From the cell containing the given text, extract its center point as [x, y] coordinate. 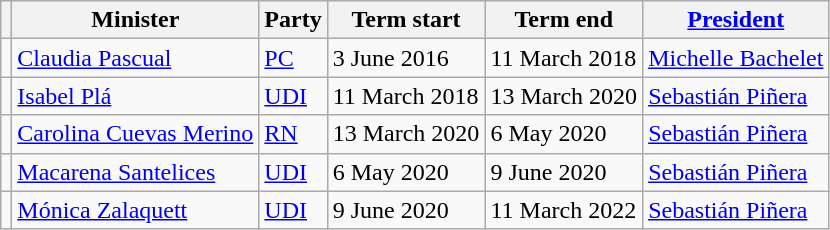
Michelle Bachelet [736, 58]
Party [293, 20]
RN [293, 134]
Isabel Plá [136, 96]
President [736, 20]
Minister [136, 20]
Claudia Pascual [136, 58]
Term end [564, 20]
Mónica Zalaquett [136, 210]
3 June 2016 [406, 58]
Macarena Santelices [136, 172]
PC [293, 58]
Carolina Cuevas Merino [136, 134]
Term start [406, 20]
11 March 2022 [564, 210]
